Locate the cell with the specified text and output its (X, Y) center coordinate. 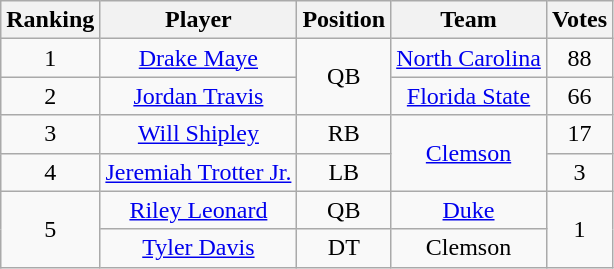
Florida State (469, 96)
4 (50, 172)
Jeremiah Trotter Jr. (198, 172)
5 (50, 229)
2 (50, 96)
Votes (579, 20)
Player (198, 20)
Will Shipley (198, 134)
Riley Leonard (198, 210)
88 (579, 58)
Position (344, 20)
17 (579, 134)
Drake Maye (198, 58)
66 (579, 96)
Tyler Davis (198, 248)
DT (344, 248)
Jordan Travis (198, 96)
LB (344, 172)
RB (344, 134)
North Carolina (469, 58)
Duke (469, 210)
Ranking (50, 20)
Team (469, 20)
